Capture the cell that displays the provided text and extract its (x, y) central coordinate. 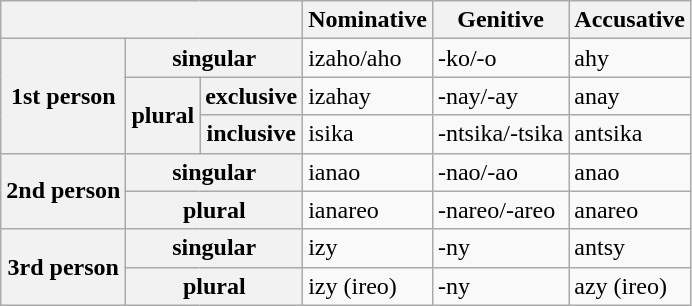
Genitive (500, 20)
inclusive (252, 134)
Accusative (630, 20)
1st person (64, 96)
izahay (368, 96)
-ko/-o (500, 58)
ahy (630, 58)
izy (368, 248)
izy (ireo) (368, 286)
ianareo (368, 210)
isika (368, 134)
ianao (368, 172)
antsy (630, 248)
azy (ireo) (630, 286)
3rd person (64, 267)
exclusive (252, 96)
anao (630, 172)
antsika (630, 134)
-nao/-ao (500, 172)
-ntsika/-tsika (500, 134)
anareo (630, 210)
2nd person (64, 191)
-nay/-ay (500, 96)
Nominative (368, 20)
anay (630, 96)
-nareo/-areo (500, 210)
izaho/aho (368, 58)
